Pinpoint the cell where the given text exists, returning its [X, Y] midpoint coordinate. 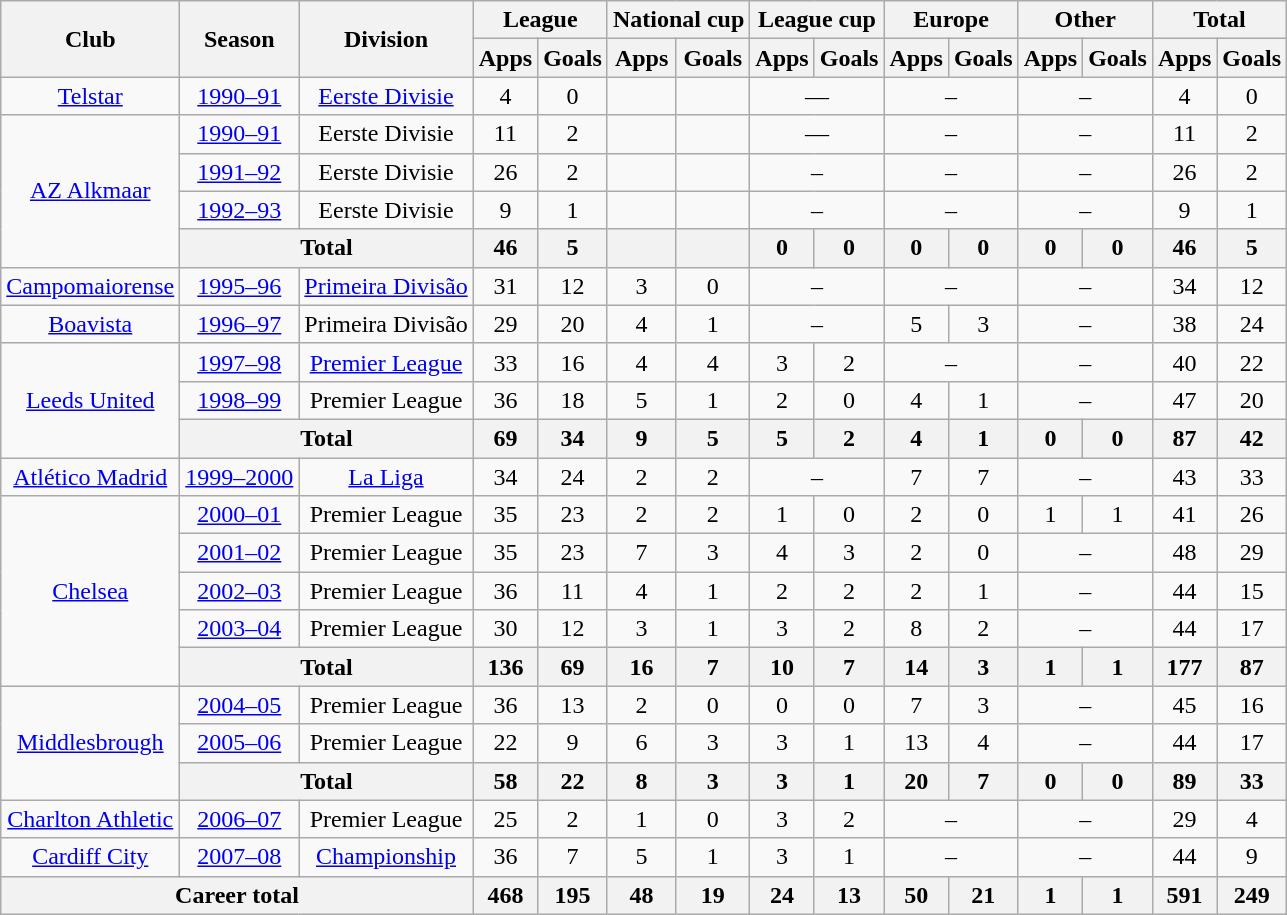
19 [713, 895]
45 [1184, 705]
2007–08 [240, 857]
Europe [951, 20]
2001–02 [240, 553]
591 [1184, 895]
136 [505, 667]
1996–97 [240, 324]
1998–99 [240, 400]
41 [1184, 515]
15 [1252, 591]
2004–05 [240, 705]
1999–2000 [240, 477]
League cup [817, 20]
2000–01 [240, 515]
1995–96 [240, 286]
195 [573, 895]
6 [641, 743]
Club [90, 39]
42 [1252, 438]
2005–06 [240, 743]
468 [505, 895]
40 [1184, 362]
National cup [678, 20]
14 [916, 667]
Championship [386, 857]
43 [1184, 477]
50 [916, 895]
Chelsea [90, 591]
1991–92 [240, 172]
89 [1184, 781]
249 [1252, 895]
2002–03 [240, 591]
Other [1085, 20]
Charlton Athletic [90, 819]
31 [505, 286]
38 [1184, 324]
58 [505, 781]
La Liga [386, 477]
2003–04 [240, 629]
25 [505, 819]
21 [983, 895]
Cardiff City [90, 857]
2006–07 [240, 819]
30 [505, 629]
Leeds United [90, 400]
Campomaiorense [90, 286]
Middlesbrough [90, 743]
Telstar [90, 96]
Career total [237, 895]
18 [573, 400]
Division [386, 39]
1992–93 [240, 210]
177 [1184, 667]
10 [782, 667]
1997–98 [240, 362]
Atlético Madrid [90, 477]
League [540, 20]
Season [240, 39]
47 [1184, 400]
Boavista [90, 324]
AZ Alkmaar [90, 191]
